Locate the cell with the specified text and output its [x, y] center coordinate. 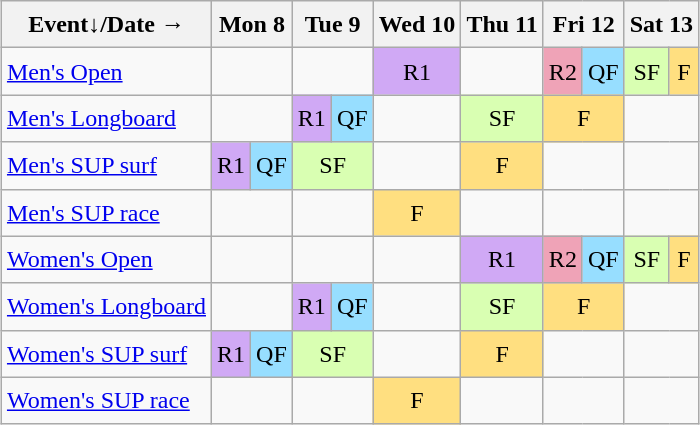
Sat 13 [661, 24]
Wed 10 [417, 24]
Women's SUP race [106, 400]
Men's Longboard [106, 118]
Men's SUP surf [106, 166]
Women's Longboard [106, 306]
Women's Open [106, 260]
Women's SUP surf [106, 354]
Men's SUP race [106, 212]
Men's Open [106, 72]
Tue 9 [332, 24]
Event↓/Date → [106, 24]
Mon 8 [252, 24]
Fri 12 [584, 24]
Thu 11 [502, 24]
